Identify which cell holds the provided text, then report its [x, y] central coordinate. 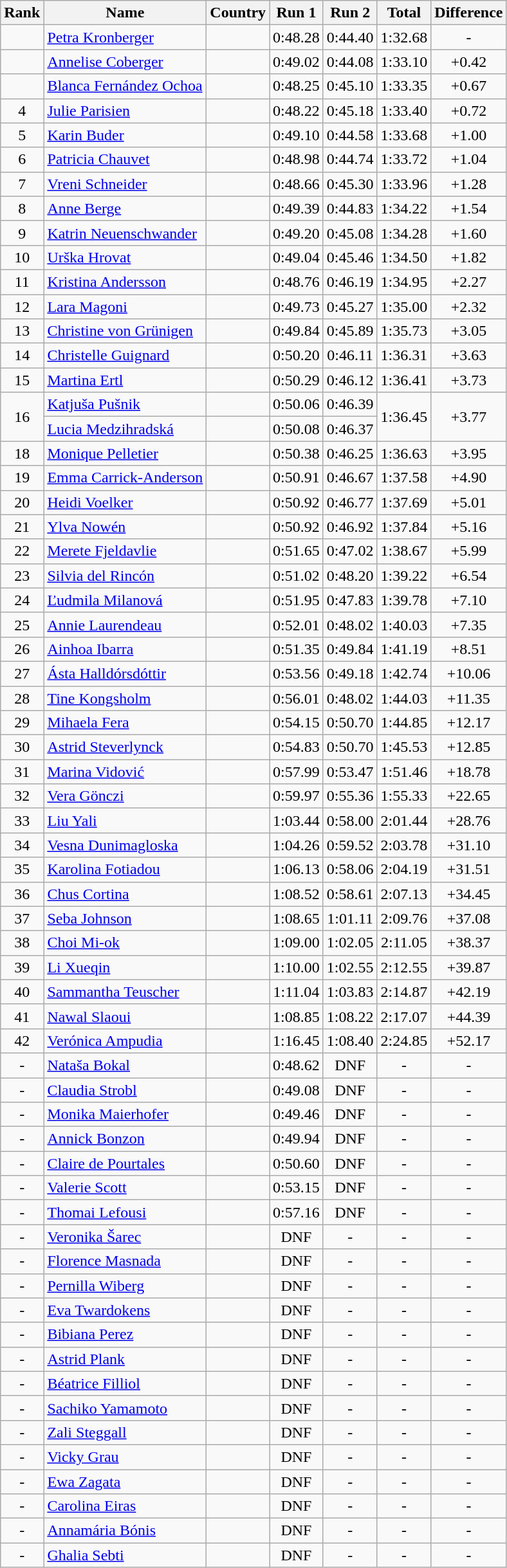
22 [22, 551]
0:47.83 [350, 600]
2:14.87 [404, 992]
0:46.11 [350, 356]
Annie Laurendeau [125, 624]
+7.10 [468, 600]
0:49.18 [350, 673]
11 [22, 282]
+1.28 [468, 184]
0:50.20 [297, 356]
1:38.67 [404, 551]
1:41.19 [404, 649]
+3.77 [468, 417]
Li Xueqin [125, 967]
16 [22, 417]
0:49.08 [297, 1090]
1:03.44 [297, 821]
1:36.45 [404, 417]
1:11.04 [297, 992]
Tine Kongsholm [125, 698]
8 [22, 208]
Ylva Nowén [125, 527]
29 [22, 723]
1:16.45 [297, 1041]
0:53.15 [297, 1188]
1:34.95 [404, 282]
+0.42 [468, 62]
40 [22, 992]
1:35.73 [404, 331]
2:01.44 [404, 821]
27 [22, 673]
+18.78 [468, 772]
2:09.76 [404, 918]
+1.54 [468, 208]
1:55.33 [404, 796]
1:08.40 [350, 1041]
+3.73 [468, 380]
Name [125, 13]
+7.35 [468, 624]
0:44.58 [350, 135]
1:44.85 [404, 723]
Karolina Fotiadou [125, 870]
+28.76 [468, 821]
Patricia Chauvet [125, 160]
38 [22, 943]
1:34.50 [404, 257]
Thomai Lefousi [125, 1212]
Liu Yali [125, 821]
0:48.66 [297, 184]
0:48.25 [297, 86]
0:53.47 [350, 772]
1:08.65 [297, 918]
0:46.25 [350, 453]
Vicky Grau [125, 1457]
1:42.74 [404, 673]
+52.17 [468, 1041]
1:06.13 [297, 870]
+5.01 [468, 502]
35 [22, 870]
0:50.60 [297, 1163]
0:44.40 [350, 37]
0:49.04 [297, 257]
1:44.03 [404, 698]
Heidi Voelker [125, 502]
0:46.92 [350, 527]
Vesna Dunimagloska [125, 845]
1:10.00 [297, 967]
+2.32 [468, 307]
0:48.98 [297, 160]
Eva Twardokens [125, 1310]
0:44.83 [350, 208]
+39.87 [468, 967]
1:34.22 [404, 208]
0:51.95 [297, 600]
0:45.27 [350, 307]
1:37.69 [404, 502]
1:36.41 [404, 380]
0:49.20 [297, 233]
Merete Fjeldavlie [125, 551]
Christine von Grünigen [125, 331]
+5.16 [468, 527]
Choi Mi-ok [125, 943]
1:39.78 [404, 600]
1:08.85 [297, 1016]
+31.51 [468, 870]
+1.60 [468, 233]
Ainhoa Ibarra [125, 649]
Claire de Pourtales [125, 1163]
Emma Carrick-Anderson [125, 478]
Ewa Zagata [125, 1481]
0:58.61 [350, 894]
0:45.89 [350, 331]
Karin Buder [125, 135]
36 [22, 894]
1:33.96 [404, 184]
+2.27 [468, 282]
1:36.31 [404, 356]
14 [22, 356]
Annick Bonzon [125, 1139]
0:49.46 [297, 1115]
1:33.40 [404, 111]
2:07.13 [404, 894]
Seba Johnson [125, 918]
0:49.94 [297, 1139]
0:53.56 [297, 673]
+3.05 [468, 331]
4 [22, 111]
+3.95 [468, 453]
+37.08 [468, 918]
Sammantha Teuscher [125, 992]
Katrin Neuenschwander [125, 233]
2:12.55 [404, 967]
Pernilla Wiberg [125, 1286]
1:40.03 [404, 624]
23 [22, 576]
Difference [468, 13]
Country [238, 13]
0:44.08 [350, 62]
Blanca Fernández Ochoa [125, 86]
+4.90 [468, 478]
0:46.39 [350, 405]
Veronika Šarec [125, 1237]
0:48.28 [297, 37]
0:50.91 [297, 478]
0:49.02 [297, 62]
1:03.83 [350, 992]
Monique Pelletier [125, 453]
+12.17 [468, 723]
+5.99 [468, 551]
0:56.01 [297, 698]
+34.45 [468, 894]
20 [22, 502]
Kristina Andersson [125, 282]
0:51.35 [297, 649]
Claudia Strobl [125, 1090]
Marina Vidović [125, 772]
1:09.00 [297, 943]
0:59.97 [297, 796]
0:52.01 [297, 624]
37 [22, 918]
Sachiko Yamamoto [125, 1408]
Christelle Guignard [125, 356]
0:46.67 [350, 478]
10 [22, 257]
0:50.06 [297, 405]
Nawal Slaoui [125, 1016]
33 [22, 821]
2:17.07 [404, 1016]
1:02.05 [350, 943]
0:45.18 [350, 111]
1:35.00 [404, 307]
1:34.28 [404, 233]
0:49.10 [297, 135]
0:45.10 [350, 86]
0:48.20 [350, 576]
0:46.37 [350, 429]
0:49.73 [297, 307]
Astrid Steverlynck [125, 747]
+1.82 [468, 257]
Vera Gönczi [125, 796]
0:49.39 [297, 208]
26 [22, 649]
0:50.08 [297, 429]
0:44.74 [350, 160]
0:50.38 [297, 453]
0:51.02 [297, 576]
13 [22, 331]
Astrid Plank [125, 1359]
0:51.65 [297, 551]
0:46.77 [350, 502]
15 [22, 380]
2:24.85 [404, 1041]
Lucia Medzihradská [125, 429]
+1.00 [468, 135]
Run 2 [350, 13]
39 [22, 967]
1:04.26 [297, 845]
Zali Steggall [125, 1432]
25 [22, 624]
Julie Parisien [125, 111]
Annamária Bónis [125, 1531]
7 [22, 184]
+11.35 [468, 698]
Anne Berge [125, 208]
5 [22, 135]
31 [22, 772]
0:54.15 [297, 723]
Ľudmila Milanová [125, 600]
Run 1 [297, 13]
2:03.78 [404, 845]
Bibiana Perez [125, 1335]
0:46.12 [350, 380]
Florence Masnada [125, 1261]
0:45.46 [350, 257]
Verónica Ampudia [125, 1041]
1:33.35 [404, 86]
Total [404, 13]
1:37.84 [404, 527]
0:54.83 [297, 747]
30 [22, 747]
1:51.46 [404, 772]
0:57.99 [297, 772]
Petra Kronberger [125, 37]
1:33.10 [404, 62]
0:48.62 [297, 1065]
Valerie Scott [125, 1188]
0:50.29 [297, 380]
0:59.52 [350, 845]
Annelise Coberger [125, 62]
2:11.05 [404, 943]
Lara Magoni [125, 307]
Katjuša Pušnik [125, 405]
1:36.63 [404, 453]
24 [22, 600]
34 [22, 845]
1:08.22 [350, 1016]
Béatrice Filliol [125, 1383]
1:08.52 [297, 894]
+3.63 [468, 356]
21 [22, 527]
1:39.22 [404, 576]
0:58.06 [350, 870]
+22.65 [468, 796]
Ásta Halldórsdóttir [125, 673]
0:55.36 [350, 796]
42 [22, 1041]
1:01.11 [350, 918]
+31.10 [468, 845]
0:48.22 [297, 111]
+10.06 [468, 673]
+1.04 [468, 160]
+42.19 [468, 992]
12 [22, 307]
+6.54 [468, 576]
Rank [22, 13]
0:57.16 [297, 1212]
6 [22, 160]
1:33.68 [404, 135]
0:48.76 [297, 282]
0:45.08 [350, 233]
Monika Maierhofer [125, 1115]
0:58.00 [350, 821]
0:46.19 [350, 282]
+38.37 [468, 943]
+0.67 [468, 86]
28 [22, 698]
0:45.30 [350, 184]
Ghalia Sebti [125, 1555]
41 [22, 1016]
Mihaela Fera [125, 723]
1:45.53 [404, 747]
1:02.55 [350, 967]
Silvia del Rincón [125, 576]
2:04.19 [404, 870]
Urška Hrovat [125, 257]
+0.72 [468, 111]
Nataša Bokal [125, 1065]
Chus Cortina [125, 894]
+12.85 [468, 747]
Carolina Eiras [125, 1506]
1:37.58 [404, 478]
Vreni Schneider [125, 184]
32 [22, 796]
Martina Ertl [125, 380]
1:33.72 [404, 160]
18 [22, 453]
+44.39 [468, 1016]
+8.51 [468, 649]
1:32.68 [404, 37]
0:47.02 [350, 551]
19 [22, 478]
9 [22, 233]
